Pinpoint the cell where the given text exists, returning its [x, y] midpoint coordinate. 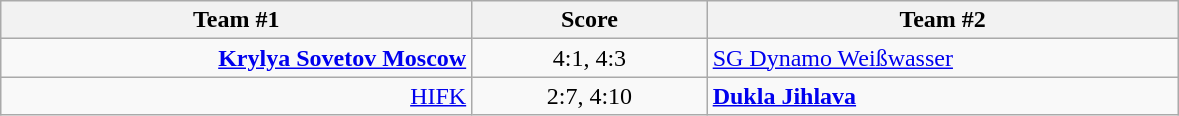
Score [590, 20]
Team #1 [236, 20]
Krylya Sovetov Moscow [236, 58]
Team #2 [942, 20]
SG Dynamo Weißwasser [942, 58]
Dukla Jihlava [942, 96]
4:1, 4:3 [590, 58]
HIFK [236, 96]
2:7, 4:10 [590, 96]
